Pinpoint the cell where the given text exists, returning its (x, y) midpoint coordinate. 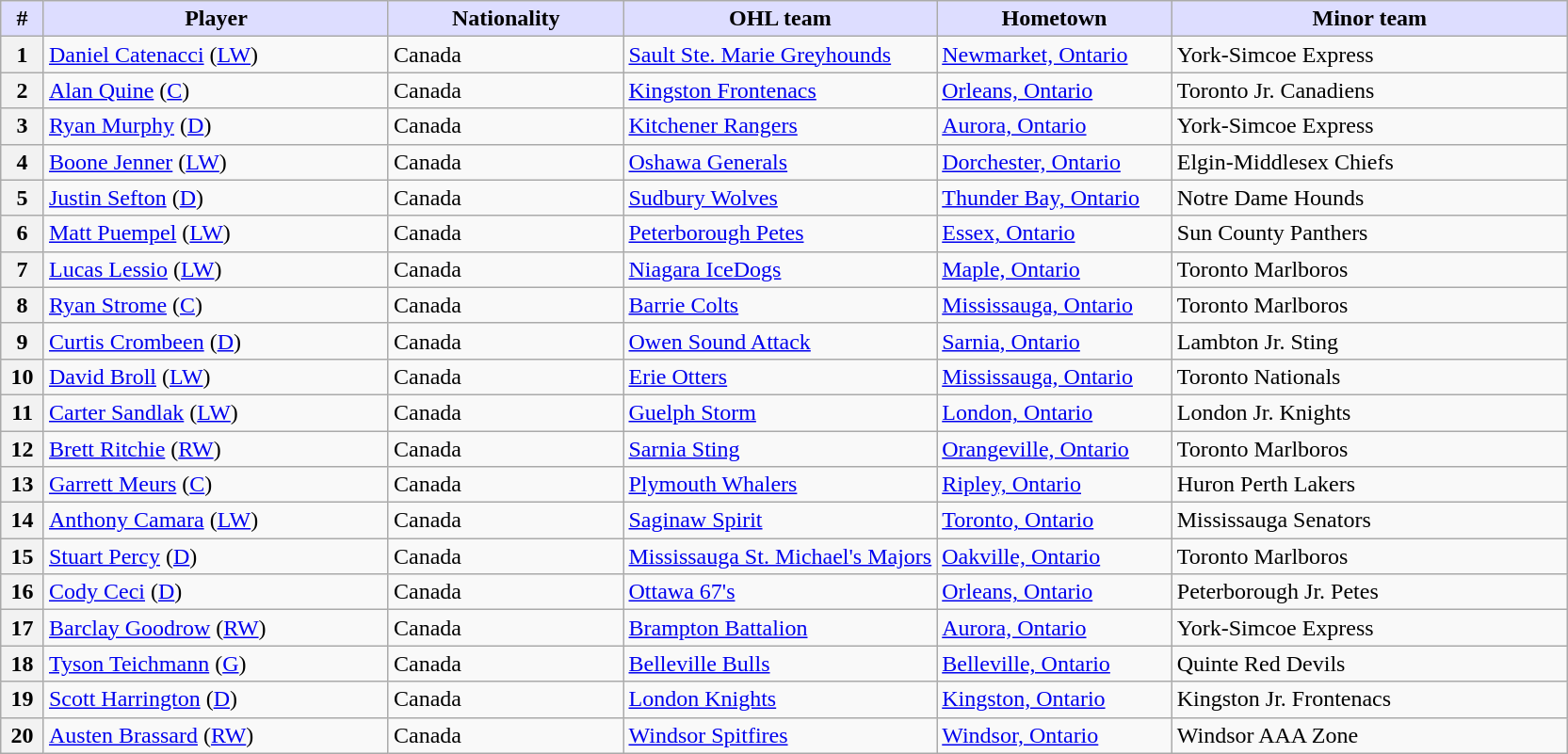
3 (23, 126)
6 (23, 233)
David Broll (LW) (216, 377)
London Jr. Knights (1369, 412)
Oshawa Generals (780, 162)
Sun County Panthers (1369, 233)
Kingston, Ontario (1055, 699)
Hometown (1055, 19)
14 (23, 521)
20 (23, 735)
Cody Ceci (D) (216, 592)
Newmarket, Ontario (1055, 55)
Belleville, Ontario (1055, 664)
Kingston Jr. Frontenacs (1369, 699)
Lambton Jr. Sting (1369, 341)
Windsor, Ontario (1055, 735)
Tyson Teichmann (G) (216, 664)
Windsor AAA Zone (1369, 735)
London Knights (780, 699)
Mississauga St. Michael's Majors (780, 556)
Austen Brassard (RW) (216, 735)
Toronto, Ontario (1055, 521)
11 (23, 412)
Brett Ritchie (RW) (216, 449)
Plymouth Whalers (780, 485)
Sault Ste. Marie Greyhounds (780, 55)
Windsor Spitfires (780, 735)
Ripley, Ontario (1055, 485)
Lucas Lessio (LW) (216, 269)
Matt Puempel (LW) (216, 233)
4 (23, 162)
Mississauga Senators (1369, 521)
5 (23, 198)
Toronto Nationals (1369, 377)
18 (23, 664)
Daniel Catenacci (LW) (216, 55)
Dorchester, Ontario (1055, 162)
Notre Dame Hounds (1369, 198)
Ryan Murphy (D) (216, 126)
Barrie Colts (780, 305)
Essex, Ontario (1055, 233)
Scott Harrington (D) (216, 699)
13 (23, 485)
Owen Sound Attack (780, 341)
Carter Sandlak (LW) (216, 412)
London, Ontario (1055, 412)
12 (23, 449)
Thunder Bay, Ontario (1055, 198)
Minor team (1369, 19)
Sarnia, Ontario (1055, 341)
Peterborough Petes (780, 233)
Ottawa 67's (780, 592)
Barclay Goodrow (RW) (216, 628)
Peterborough Jr. Petes (1369, 592)
Kingston Frontenacs (780, 90)
Boone Jenner (LW) (216, 162)
Erie Otters (780, 377)
10 (23, 377)
Garrett Meurs (C) (216, 485)
Player (216, 19)
Alan Quine (C) (216, 90)
Stuart Percy (D) (216, 556)
Oakville, Ontario (1055, 556)
Nationality (506, 19)
Sarnia Sting (780, 449)
9 (23, 341)
Elgin-Middlesex Chiefs (1369, 162)
Quinte Red Devils (1369, 664)
Maple, Ontario (1055, 269)
Sudbury Wolves (780, 198)
16 (23, 592)
19 (23, 699)
Curtis Crombeen (D) (216, 341)
17 (23, 628)
Orangeville, Ontario (1055, 449)
Anthony Camara (LW) (216, 521)
Brampton Battalion (780, 628)
8 (23, 305)
Guelph Storm (780, 412)
15 (23, 556)
Huron Perth Lakers (1369, 485)
2 (23, 90)
Justin Sefton (D) (216, 198)
7 (23, 269)
Belleville Bulls (780, 664)
Saginaw Spirit (780, 521)
OHL team (780, 19)
Kitchener Rangers (780, 126)
1 (23, 55)
Ryan Strome (C) (216, 305)
Toronto Jr. Canadiens (1369, 90)
Niagara IceDogs (780, 269)
# (23, 19)
